Search for the cell housing the specified text and yield its (x, y) center coordinate. 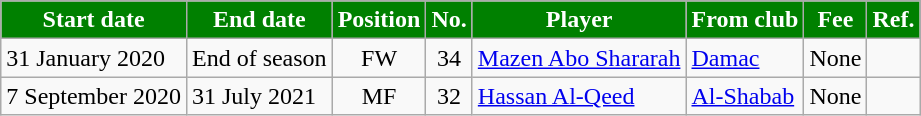
No. (449, 20)
Hassan Al-Qeed (579, 96)
Position (379, 20)
End of season (259, 58)
7 September 2020 (94, 96)
Ref. (894, 20)
FW (379, 58)
From club (745, 20)
31 July 2021 (259, 96)
31 January 2020 (94, 58)
Mazen Abo Shararah (579, 58)
Fee (836, 20)
32 (449, 96)
MF (379, 96)
34 (449, 58)
Player (579, 20)
Start date (94, 20)
Damac (745, 58)
End date (259, 20)
Al-Shabab (745, 96)
